Locate the cell with the specified text and output its (x, y) center coordinate. 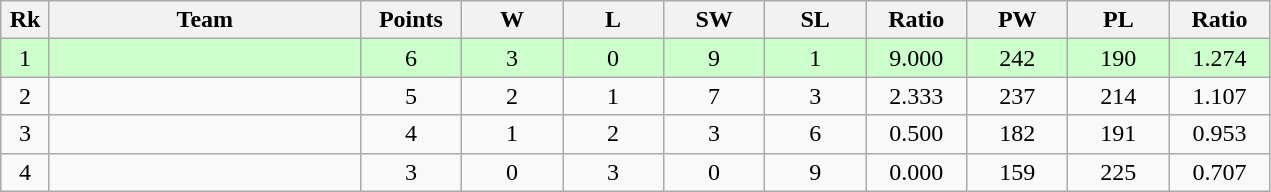
1.274 (1220, 58)
1.107 (1220, 96)
PW (1018, 20)
7 (714, 96)
242 (1018, 58)
190 (1118, 58)
PL (1118, 20)
0.953 (1220, 134)
2.333 (916, 96)
L (612, 20)
5 (410, 96)
Rk (26, 20)
182 (1018, 134)
214 (1118, 96)
0.500 (916, 134)
Points (410, 20)
159 (1018, 172)
225 (1118, 172)
0.000 (916, 172)
Team (204, 20)
SL (816, 20)
9.000 (916, 58)
SW (714, 20)
191 (1118, 134)
237 (1018, 96)
0.707 (1220, 172)
W (512, 20)
